Extract the [x, y] coordinate from the center of the cell holding the provided text.  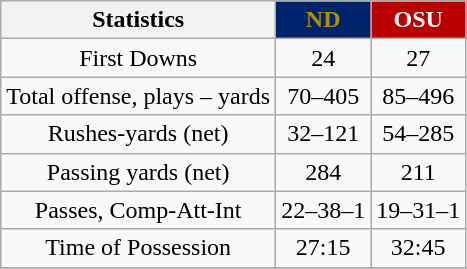
OSU [418, 20]
Passing yards (net) [138, 172]
Rushes-yards (net) [138, 134]
27 [418, 58]
32:45 [418, 248]
27:15 [324, 248]
First Downs [138, 58]
70–405 [324, 96]
Passes, Comp-Att-Int [138, 210]
54–285 [418, 134]
85–496 [418, 96]
Time of Possession [138, 248]
32–121 [324, 134]
Statistics [138, 20]
19–31–1 [418, 210]
Total offense, plays – yards [138, 96]
22–38–1 [324, 210]
24 [324, 58]
211 [418, 172]
ND [324, 20]
284 [324, 172]
